Detect which cell encompasses the target text, then output its [X, Y] center coordinate. 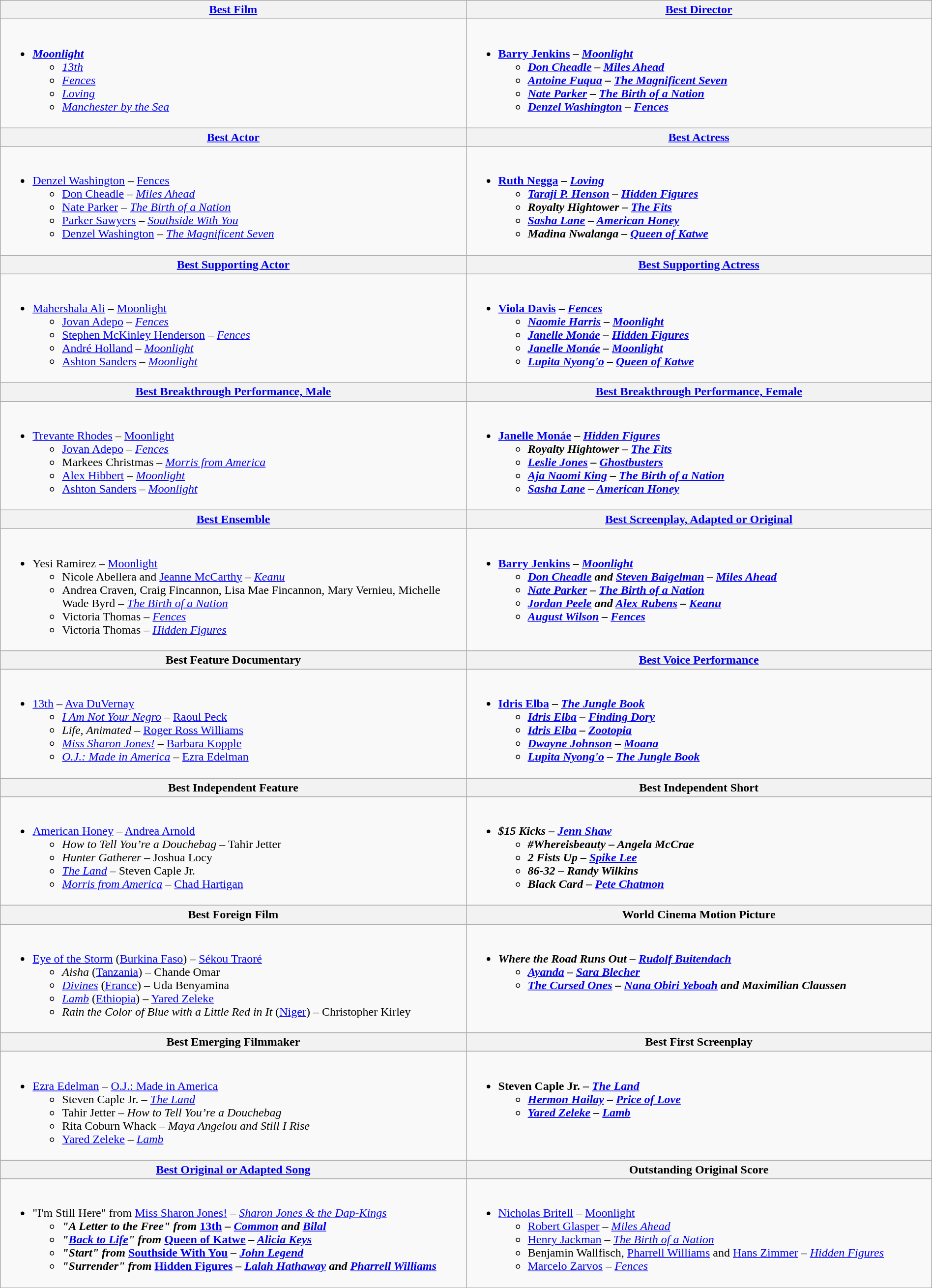
Idris Elba – The Jungle BookIdris Elba – Finding DoryIdris Elba – ZootopiaDwayne Johnson – MoanaLupita Nyong'o – The Jungle Book [699, 724]
Viola Davis – FencesNaomie Harris – MoonlightJanelle Monáe – Hidden FiguresJanelle Monáe – MoonlightLupita Nyong'o – Queen of Katwe [699, 328]
World Cinema Motion Picture [699, 915]
Best Original or Adapted Song [233, 1170]
Best Voice Performance [699, 660]
Best Film [233, 10]
Best Actress [699, 137]
Best First Screenplay [699, 1042]
Mahershala Ali – MoonlightJovan Adepo – FencesStephen McKinley Henderson – FencesAndré Holland – MoonlightAshton Sanders – Moonlight [233, 328]
Best Actor [233, 137]
Best Supporting Actress [699, 264]
Best Director [699, 10]
Outstanding Original Score [699, 1170]
Best Foreign Film [233, 915]
Where the Road Runs Out – Rudolf BuitendachAyanda – Sara BlecherThe Cursed Ones – Nana Obiri Yeboah and Maximilian Claussen [699, 978]
Barry Jenkins – MoonlightDon Cheadle – Miles AheadAntoine Fuqua – The Magnificent SevenNate Parker – The Birth of a NationDenzel Washington – Fences [699, 74]
Best Breakthrough Performance, Male [233, 392]
$15 Kicks – Jenn Shaw#Whereisbeauty – Angela McCrae2 Fists Up – Spike Lee86-32 – Randy WilkinsBlack Card – Pete Chatmon [699, 851]
Ruth Negga – LovingTaraji P. Henson – Hidden FiguresRoyalty Hightower – The FitsSasha Lane – American HoneyMadina Nwalanga – Queen of Katwe [699, 201]
Best Screenplay, Adapted or Original [699, 519]
Steven Caple Jr. – The LandHermon Hailay – Price of LoveYared Zeleke – Lamb [699, 1106]
Best Breakthrough Performance, Female [699, 392]
Best Emerging Filmmaker [233, 1042]
Best Independent Feature [233, 787]
Best Feature Documentary [233, 660]
Best Independent Short [699, 787]
Best Ensemble [233, 519]
Moonlight13thFencesLovingManchester by the Sea [233, 74]
Trevante Rhodes – MoonlightJovan Adepo – FencesMarkees Christmas – Morris from AmericaAlex Hibbert – MoonlightAshton Sanders – Moonlight [233, 455]
Best Supporting Actor [233, 264]
